Pinpoint the cell where the given text exists, returning its (X, Y) midpoint coordinate. 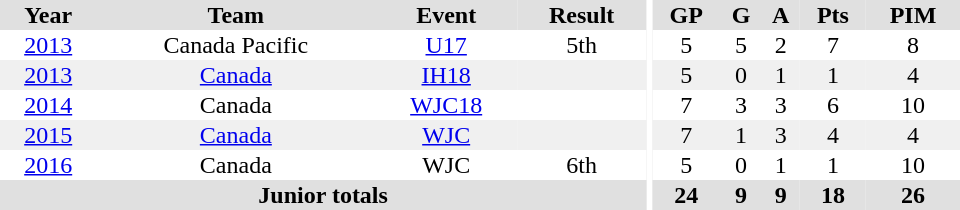
U17 (446, 45)
GP (686, 15)
24 (686, 195)
6 (833, 105)
Pts (833, 15)
Result (582, 15)
6th (582, 165)
8 (913, 45)
5th (582, 45)
Canada Pacific (236, 45)
PIM (913, 15)
Junior totals (323, 195)
IH18 (446, 75)
26 (913, 195)
A (780, 15)
Year (48, 15)
2016 (48, 165)
2 (780, 45)
18 (833, 195)
2014 (48, 105)
2015 (48, 135)
WJC18 (446, 105)
Team (236, 15)
Event (446, 15)
G (740, 15)
